Provide the (x, y) coordinate of the cell's center where the given text is located.  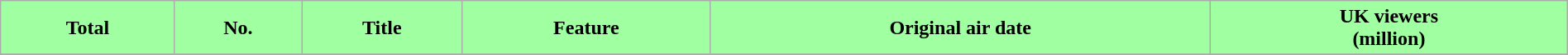
Title (382, 28)
No. (238, 28)
UK viewers(million) (1389, 28)
Feature (586, 28)
Total (88, 28)
Original air date (961, 28)
